Identify which cell holds the provided text, then report its (x, y) central coordinate. 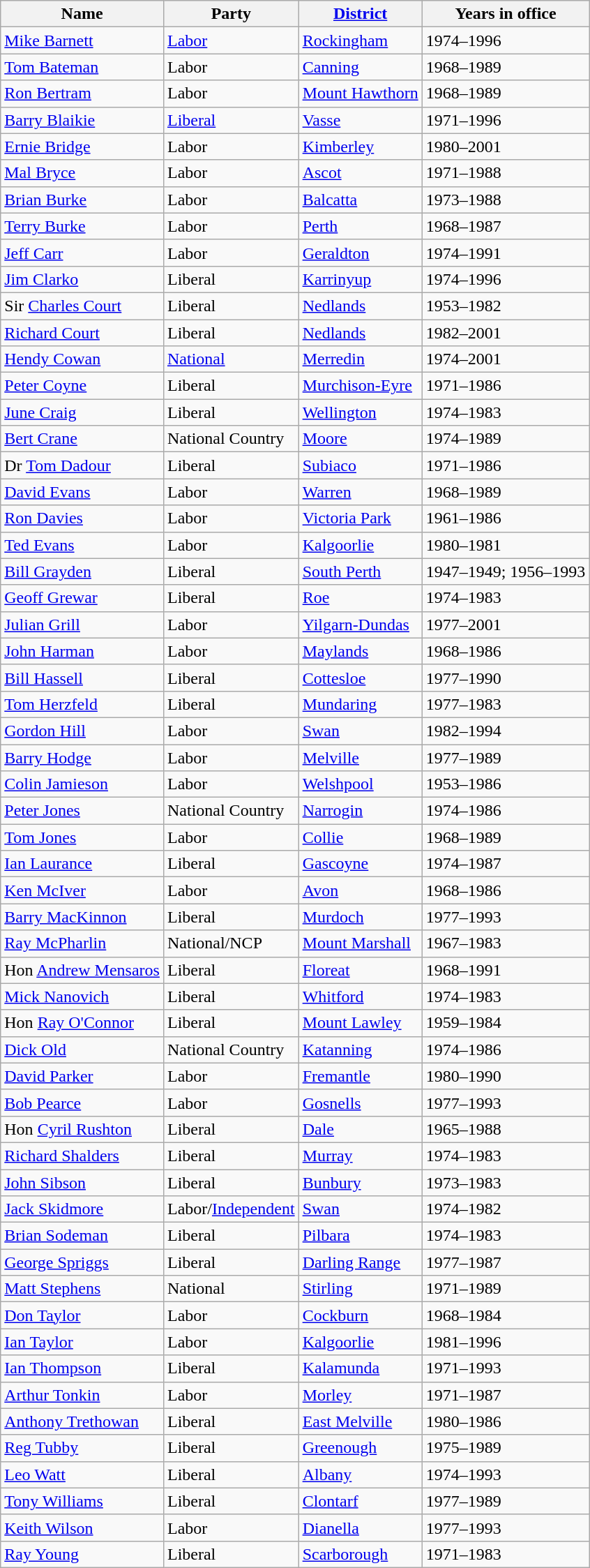
Colin Jamieson (82, 784)
Geraldton (360, 253)
1975–1989 (506, 1448)
Hon Ray O'Connor (82, 1023)
Name (82, 14)
Melville (360, 757)
Reg Tubby (82, 1448)
South Perth (360, 572)
Stirling (360, 1289)
Subiaco (360, 465)
Geoff Grewar (82, 598)
1965–1988 (506, 1129)
1953–1986 (506, 784)
Pilbara (360, 1236)
1947–1949; 1956–1993 (506, 572)
1980–2001 (506, 147)
Dr Tom Dadour (82, 465)
District (360, 14)
Karrinyup (360, 279)
Wellington (360, 412)
Kimberley (360, 147)
Warren (360, 492)
Gascoyne (360, 864)
Clontarf (360, 1501)
Avon (360, 890)
Murchison-Eyre (360, 386)
Don Taylor (82, 1315)
Jeff Carr (82, 253)
Canning (360, 67)
National/NCP (231, 943)
1981–1996 (506, 1342)
Victoria Park (360, 518)
1974–2001 (506, 359)
Bill Hassell (82, 678)
Brian Sodeman (82, 1236)
Leo Watt (82, 1474)
Mike Barnett (82, 40)
1980–1986 (506, 1421)
Mal Bryce (82, 173)
Welshpool (360, 784)
1971–1987 (506, 1395)
Ron Davies (82, 518)
Murdoch (360, 917)
1980–1990 (506, 1076)
Dale (360, 1129)
1974–1987 (506, 864)
Julian Grill (82, 625)
Cockburn (360, 1315)
Roe (360, 598)
Bob Pearce (82, 1103)
Ernie Bridge (82, 147)
Scarborough (360, 1554)
1971–1988 (506, 173)
Ray Young (82, 1554)
1974–1993 (506, 1474)
Keith Wilson (82, 1528)
Bill Grayden (82, 572)
Dianella (360, 1528)
Perth (360, 226)
Years in office (506, 14)
June Craig (82, 412)
Dick Old (82, 1050)
Ted Evans (82, 545)
David Evans (82, 492)
Jack Skidmore (82, 1209)
1973–1983 (506, 1183)
Maylands (360, 651)
Terry Burke (82, 226)
Tom Herzfeld (82, 704)
1971–1983 (506, 1554)
1977–1983 (506, 704)
1971–1989 (506, 1289)
1974–1989 (506, 439)
1953–1982 (506, 306)
Party (231, 14)
Ron Bertram (82, 94)
Bunbury (360, 1183)
Murray (360, 1156)
Barry Blaikie (82, 120)
Yilgarn-Dundas (360, 625)
Richard Shalders (82, 1156)
Ian Laurance (82, 864)
Ken McIver (82, 890)
Tom Jones (82, 837)
Ray McPharlin (82, 943)
1977–2001 (506, 625)
George Spriggs (82, 1262)
John Harman (82, 651)
1977–1987 (506, 1262)
Bert Crane (82, 439)
Mount Hawthorn (360, 94)
Moore (360, 439)
Katanning (360, 1050)
Hon Cyril Rushton (82, 1129)
David Parker (82, 1076)
1968–1991 (506, 970)
Morley (360, 1395)
Hon Andrew Mensaros (82, 970)
Brian Burke (82, 200)
Mick Nanovich (82, 996)
Merredin (360, 359)
1971–1993 (506, 1368)
1968–1987 (506, 226)
1967–1983 (506, 943)
Mount Lawley (360, 1023)
1982–2001 (506, 333)
Labor/Independent (231, 1209)
Albany (360, 1474)
John Sibson (82, 1183)
1974–1991 (506, 253)
Darling Range (360, 1262)
Narrogin (360, 811)
Peter Jones (82, 811)
Ian Thompson (82, 1368)
Cottesloe (360, 678)
1959–1984 (506, 1023)
1971–1996 (506, 120)
Tom Bateman (82, 67)
Matt Stephens (82, 1289)
Sir Charles Court (82, 306)
Floreat (360, 970)
1961–1986 (506, 518)
Mundaring (360, 704)
1968–1984 (506, 1315)
Ascot (360, 173)
Gosnells (360, 1103)
1982–1994 (506, 731)
Hendy Cowan (82, 359)
Kalamunda (360, 1368)
Greenough (360, 1448)
Collie (360, 837)
Arthur Tonkin (82, 1395)
Peter Coyne (82, 386)
Barry MacKinnon (82, 917)
Gordon Hill (82, 731)
Ian Taylor (82, 1342)
Rockingham (360, 40)
1977–1990 (506, 678)
Vasse (360, 120)
1974–1982 (506, 1209)
Barry Hodge (82, 757)
Balcatta (360, 200)
Mount Marshall (360, 943)
Anthony Trethowan (82, 1421)
Jim Clarko (82, 279)
1973–1988 (506, 200)
Richard Court (82, 333)
Tony Williams (82, 1501)
East Melville (360, 1421)
1980–1981 (506, 545)
Fremantle (360, 1076)
Whitford (360, 996)
